Detect which cell encompasses the target text, then output its (X, Y) center coordinate. 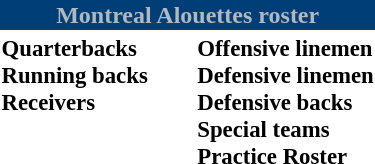
Montreal Alouettes roster (188, 15)
